For the text-containing cell, return its midpoint in (X, Y) coordinate format. 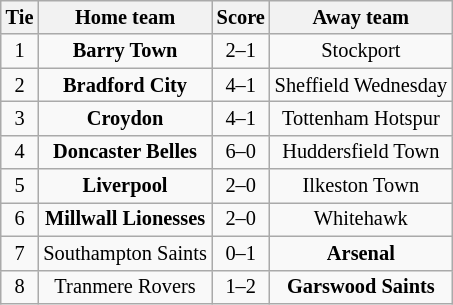
Millwall Lionesses (124, 219)
Whitehawk (361, 219)
Doncaster Belles (124, 152)
6–0 (241, 152)
Bradford City (124, 85)
0–1 (241, 253)
Tottenham Hotspur (361, 118)
Barry Town (124, 51)
Sheffield Wednesday (361, 85)
2 (20, 85)
Southampton Saints (124, 253)
6 (20, 219)
Huddersfield Town (361, 152)
3 (20, 118)
1–2 (241, 287)
Croydon (124, 118)
4 (20, 152)
Home team (124, 17)
Liverpool (124, 186)
Garswood Saints (361, 287)
Tie (20, 17)
1 (20, 51)
Arsenal (361, 253)
Tranmere Rovers (124, 287)
2–1 (241, 51)
5 (20, 186)
Score (241, 17)
7 (20, 253)
8 (20, 287)
Away team (361, 17)
Stockport (361, 51)
Ilkeston Town (361, 186)
